Pinpoint the cell where the given text exists, returning its (X, Y) midpoint coordinate. 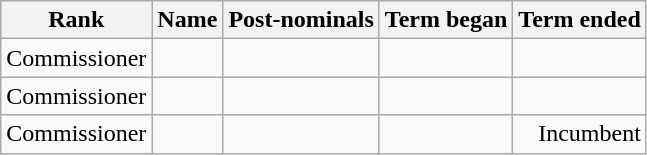
Name (188, 20)
Incumbent (580, 134)
Post-nominals (301, 20)
Term ended (580, 20)
Term began (446, 20)
Rank (76, 20)
